Capture the cell that displays the provided text and extract its (X, Y) central coordinate. 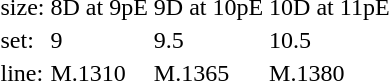
9.5 (208, 40)
9 (99, 40)
